Return the (x, y) coordinate for the center point of the cell that contains the specified text.  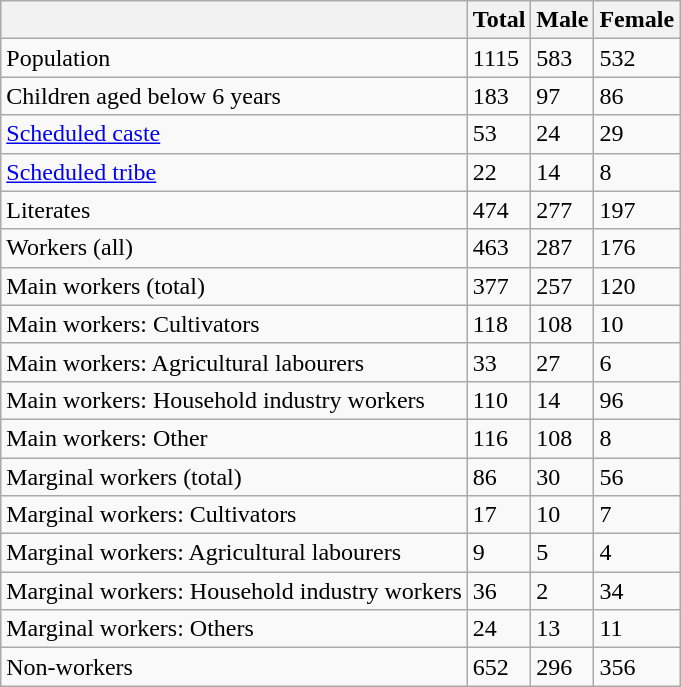
1115 (499, 58)
116 (499, 438)
197 (637, 210)
11 (637, 629)
356 (637, 667)
4 (637, 553)
30 (562, 477)
Scheduled tribe (234, 172)
474 (499, 210)
Marginal workers: Agricultural labourers (234, 553)
33 (499, 362)
97 (562, 96)
Total (499, 20)
583 (562, 58)
36 (499, 591)
Main workers: Other (234, 438)
Non-workers (234, 667)
Children aged below 6 years (234, 96)
Marginal workers (total) (234, 477)
Main workers: Household industry workers (234, 400)
Literates (234, 210)
296 (562, 667)
13 (562, 629)
463 (499, 248)
6 (637, 362)
Main workers: Cultivators (234, 324)
27 (562, 362)
377 (499, 286)
Marginal workers: Household industry workers (234, 591)
53 (499, 134)
Main workers: Agricultural labourers (234, 362)
176 (637, 248)
Marginal workers: Others (234, 629)
2 (562, 591)
257 (562, 286)
96 (637, 400)
22 (499, 172)
7 (637, 515)
652 (499, 667)
110 (499, 400)
Population (234, 58)
532 (637, 58)
287 (562, 248)
183 (499, 96)
17 (499, 515)
118 (499, 324)
Marginal workers: Cultivators (234, 515)
34 (637, 591)
Female (637, 20)
29 (637, 134)
Main workers (total) (234, 286)
Male (562, 20)
Workers (all) (234, 248)
56 (637, 477)
5 (562, 553)
9 (499, 553)
277 (562, 210)
120 (637, 286)
Scheduled caste (234, 134)
